Determine the [x, y] coordinate at the center of the cell enclosing the given text.  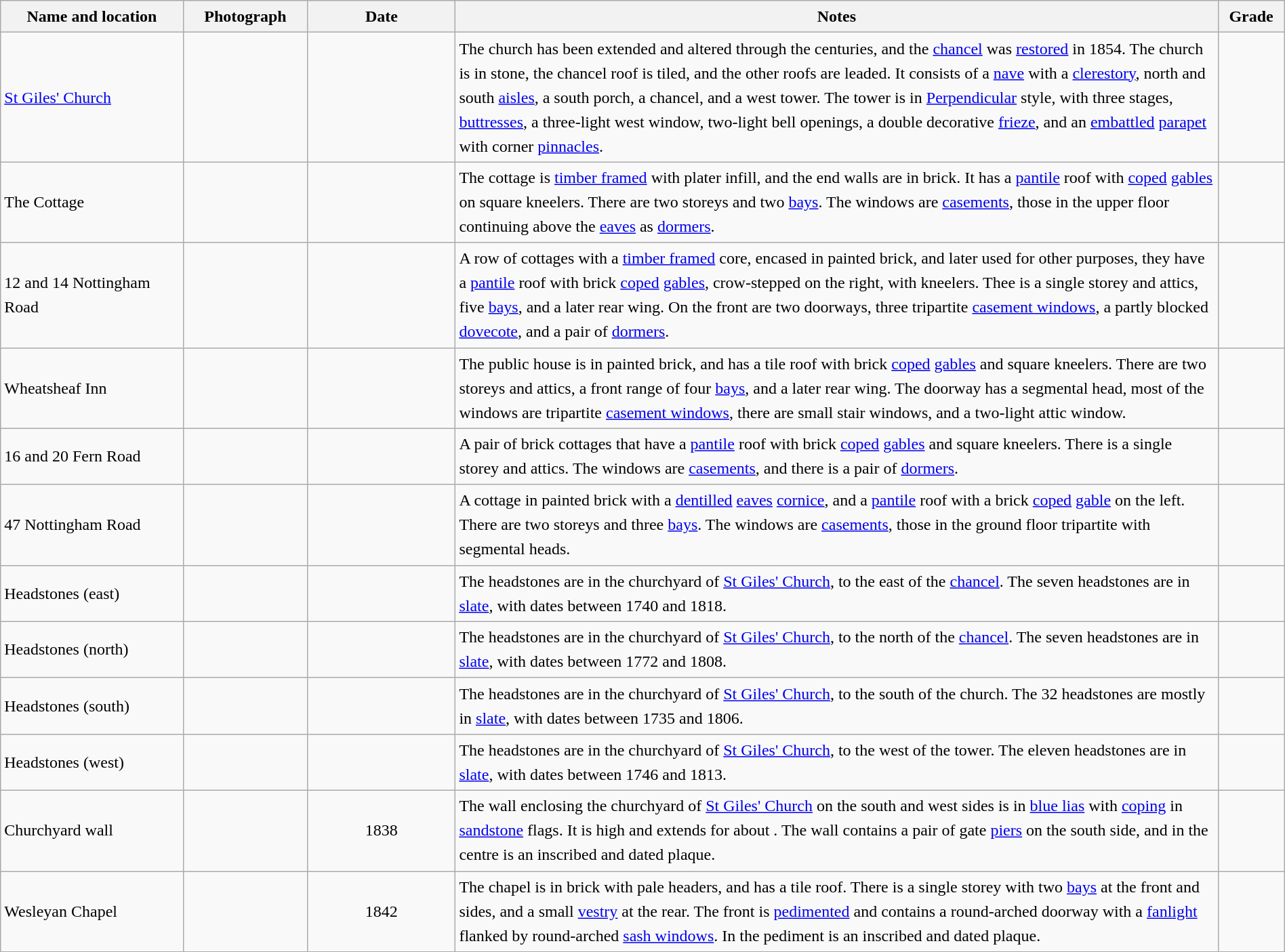
Headstones (south) [92, 706]
1842 [382, 912]
The Cottage [92, 202]
16 and 20 Fern Road [92, 457]
Headstones (west) [92, 762]
Photograph [245, 16]
47 Nottingham Road [92, 524]
12 and 14 Nottingham Road [92, 295]
Wheatsheaf Inn [92, 388]
Grade [1251, 16]
Headstones (east) [92, 594]
Wesleyan Chapel [92, 912]
Headstones (north) [92, 649]
Notes [836, 16]
St Giles' Church [92, 98]
Name and location [92, 16]
1838 [382, 831]
Date [382, 16]
Churchyard wall [92, 831]
